Scan for the cell matching the given text and deliver its [x, y] coordinate at center. 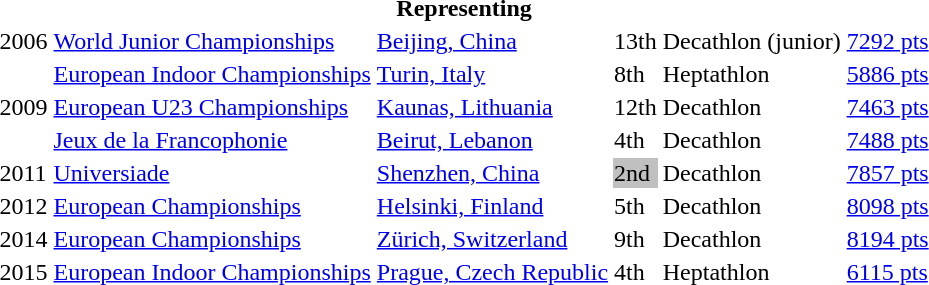
Zürich, Switzerland [492, 239]
4th [636, 140]
European Indoor Championships [212, 74]
Kaunas, Lithuania [492, 107]
Universiade [212, 173]
5th [636, 206]
Decathlon (junior) [752, 41]
8th [636, 74]
European U23 Championships [212, 107]
13th [636, 41]
2nd [636, 173]
World Junior Championships [212, 41]
Helsinki, Finland [492, 206]
Beirut, Lebanon [492, 140]
Shenzhen, China [492, 173]
Beijing, China [492, 41]
Jeux de la Francophonie [212, 140]
Turin, Italy [492, 74]
12th [636, 107]
Heptathlon [752, 74]
9th [636, 239]
